Identify which cell holds the provided text, then report its (X, Y) central coordinate. 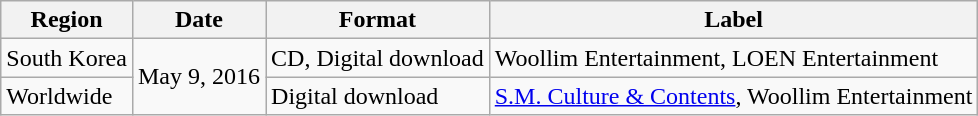
Worldwide (67, 96)
S.M. Culture & Contents, Woollim Entertainment (734, 96)
CD, Digital download (378, 58)
May 9, 2016 (198, 77)
Woollim Entertainment, LOEN Entertainment (734, 58)
Date (198, 20)
Digital download (378, 96)
Label (734, 20)
South Korea (67, 58)
Format (378, 20)
Region (67, 20)
